Return the (X, Y) coordinate for the center point of the cell that contains the specified text.  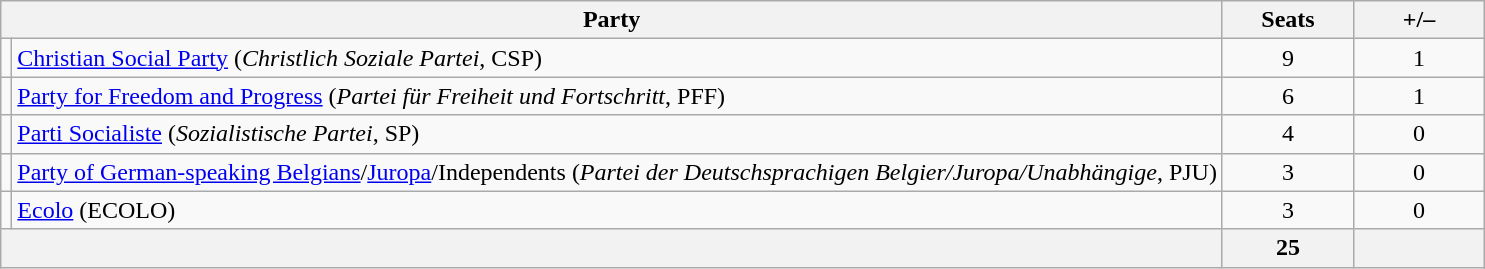
Party of German-speaking Belgians/Juropa/Independents (Partei der Deutschsprachigen Belgier/Juropa/Unabhängige, PJU) (618, 172)
+/– (1418, 20)
Ecolo (ECOLO) (618, 210)
6 (1288, 96)
4 (1288, 134)
25 (1288, 248)
Seats (1288, 20)
Party for Freedom and Progress (Partei für Freiheit und Fortschritt, PFF) (618, 96)
Party (612, 20)
Christian Social Party (Christlich Soziale Partei, CSP) (618, 58)
9 (1288, 58)
Parti Socialiste (Sozialistische Partei, SP) (618, 134)
